Determine the (X, Y) coordinate at the center of the cell enclosing the given text.  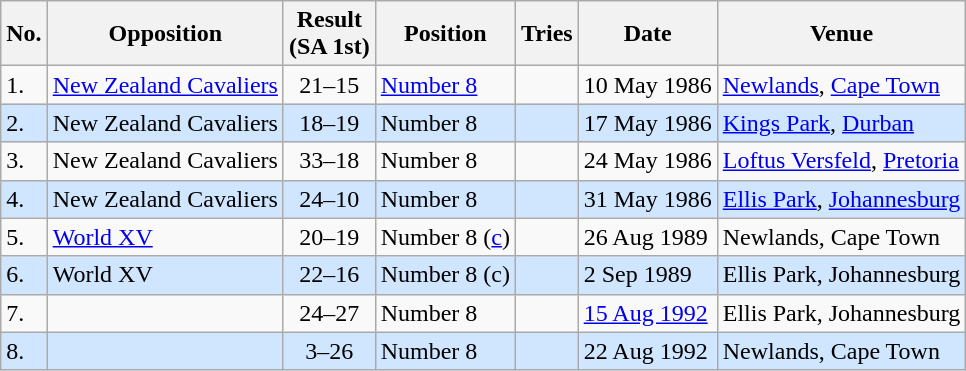
Venue (842, 34)
Result(SA 1st) (329, 34)
15 Aug 1992 (648, 313)
18–19 (329, 123)
6. (24, 275)
24 May 1986 (648, 161)
7. (24, 313)
22 Aug 1992 (648, 351)
26 Aug 1989 (648, 237)
5. (24, 237)
1. (24, 85)
24–10 (329, 199)
10 May 1986 (648, 85)
31 May 1986 (648, 199)
22–16 (329, 275)
Position (445, 34)
21–15 (329, 85)
24–27 (329, 313)
Kings Park, Durban (842, 123)
Opposition (165, 34)
33–18 (329, 161)
3–26 (329, 351)
17 May 1986 (648, 123)
2. (24, 123)
8. (24, 351)
3. (24, 161)
Loftus Versfeld, Pretoria (842, 161)
No. (24, 34)
4. (24, 199)
Date (648, 34)
2 Sep 1989 (648, 275)
20–19 (329, 237)
Tries (548, 34)
